Find where the given text appears and provide that cell's center as (X, Y) coordinate. 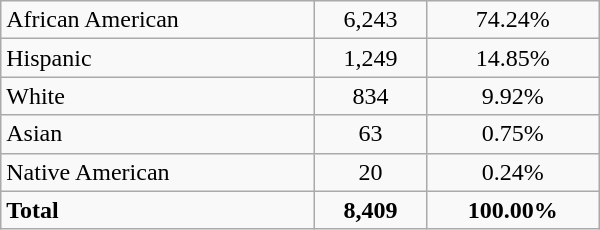
Hispanic (158, 58)
14.85% (512, 58)
0.75% (512, 134)
74.24% (512, 20)
White (158, 96)
100.00% (512, 210)
1,249 (370, 58)
Native American (158, 172)
Total (158, 210)
834 (370, 96)
0.24% (512, 172)
8,409 (370, 210)
African American (158, 20)
Asian (158, 134)
63 (370, 134)
6,243 (370, 20)
20 (370, 172)
9.92% (512, 96)
